Determine the [X, Y] coordinate at the center of the cell enclosing the given text.  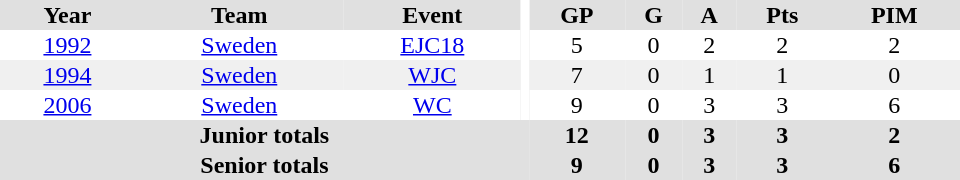
Senior totals [264, 165]
WC [432, 105]
GP [577, 15]
Pts [782, 15]
7 [577, 75]
EJC18 [432, 45]
G [654, 15]
Year [68, 15]
12 [577, 135]
2006 [68, 105]
A [709, 15]
Team [240, 15]
1992 [68, 45]
WJC [432, 75]
PIM [894, 15]
5 [577, 45]
1994 [68, 75]
Junior totals [264, 135]
Event [432, 15]
